Capture the cell that displays the provided text and extract its (X, Y) central coordinate. 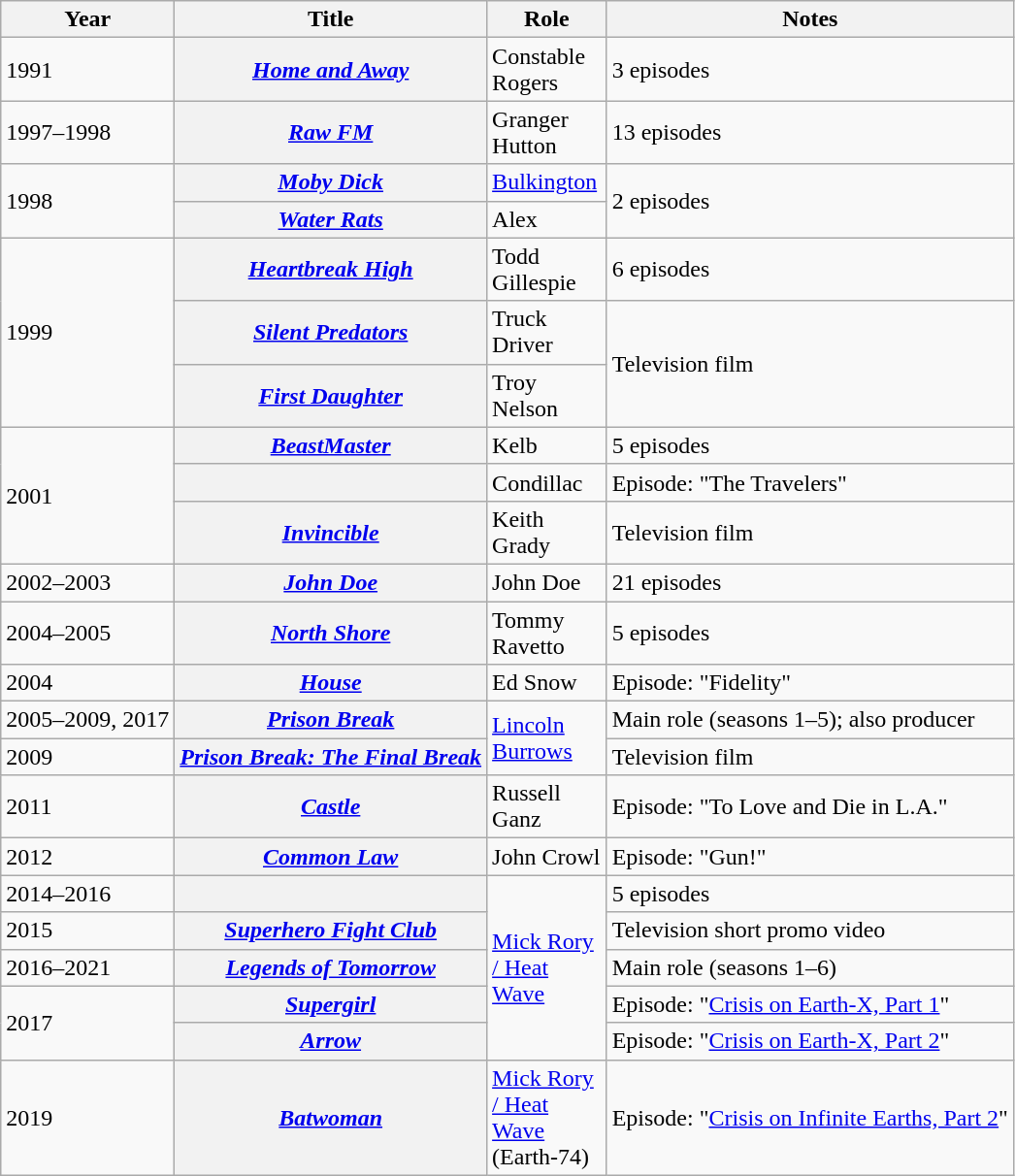
Episode: "Fidelity" (809, 683)
13 episodes (809, 132)
2002–2003 (87, 582)
Keith Grady (547, 532)
3 episodes (809, 70)
Episode: "Crisis on Infinite Earths, Part 2" (809, 1118)
Heartbreak High (331, 270)
Prison Break (331, 720)
Prison Break: The Final Break (331, 757)
2 episodes (809, 201)
Ed Snow (547, 683)
Castle (331, 807)
Tommy Ravetto (547, 633)
Mick Rory / Heat Wave (547, 967)
Main role (seasons 1–6) (809, 967)
1998 (87, 201)
Lincoln Burrows (547, 738)
First Daughter (331, 396)
2019 (87, 1118)
Superhero Fight Club (331, 931)
Common Law (331, 857)
Invincible (331, 532)
1999 (87, 332)
Constable Rogers (547, 70)
Moby Dick (331, 182)
2015 (87, 931)
2016–2021 (87, 967)
North Shore (331, 633)
Episode: "Crisis on Earth-X, Part 1" (809, 1004)
Notes (809, 19)
Main role (seasons 1–5); also producer (809, 720)
Arrow (331, 1041)
Title (331, 19)
Raw FM (331, 132)
Kelb (547, 445)
Condillac (547, 482)
2005–2009, 2017 (87, 720)
Troy Nelson (547, 396)
House (331, 683)
6 episodes (809, 270)
1997–1998 (87, 132)
Year (87, 19)
Todd Gillespie (547, 270)
2011 (87, 807)
21 episodes (809, 582)
2001 (87, 495)
John Crowl (547, 857)
Television short promo video (809, 931)
Bulkington (547, 182)
BeastMaster (331, 445)
Batwoman (331, 1118)
Supergirl (331, 1004)
2004 (87, 683)
Episode: "The Travelers" (809, 482)
Episode: "Crisis on Earth-X, Part 2" (809, 1041)
Granger Hutton (547, 132)
2014–2016 (87, 894)
Role (547, 19)
Legends of Tomorrow (331, 967)
Mick Rory / Heat Wave(Earth-74) (547, 1118)
2017 (87, 1023)
1991 (87, 70)
Episode: "To Love and Die in L.A." (809, 807)
2012 (87, 857)
Russell Ganz (547, 807)
Truck Driver (547, 332)
2009 (87, 757)
Alex (547, 219)
Silent Predators (331, 332)
Home and Away (331, 70)
2004–2005 (87, 633)
Water Rats (331, 219)
Episode: "Gun!" (809, 857)
